Output the [X, Y] coordinate of the center of the cell containing the given text.  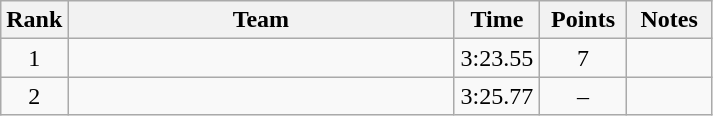
– [583, 96]
Team [261, 20]
7 [583, 58]
3:23.55 [497, 58]
1 [34, 58]
Rank [34, 20]
Points [583, 20]
2 [34, 96]
Time [497, 20]
3:25.77 [497, 96]
Notes [669, 20]
